Find where the given text appears and provide that cell's center as [X, Y] coordinate. 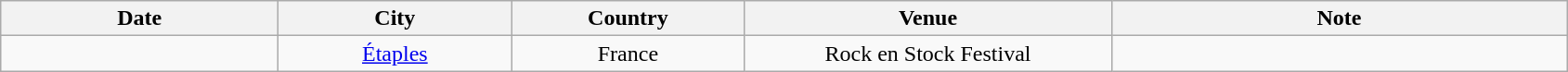
France [628, 54]
Venue [928, 18]
Note [1339, 18]
Étaples [395, 54]
City [395, 18]
Date [139, 18]
Country [628, 18]
Rock en Stock Festival [928, 54]
